For the text-containing cell, return its midpoint in (X, Y) coordinate format. 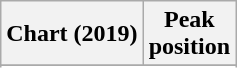
Peakposition (189, 34)
Chart (2019) (72, 34)
